Return the [X, Y] coordinate for the center point of the cell that contains the specified text.  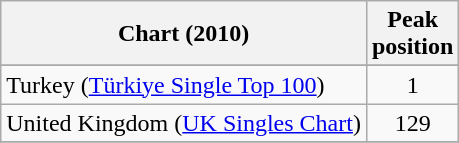
Turkey (Türkiye Single Top 100) [184, 85]
Chart (2010) [184, 34]
United Kingdom (UK Singles Chart) [184, 123]
1 [412, 85]
Peakposition [412, 34]
129 [412, 123]
